For the text-containing cell, return its midpoint in [X, Y] coordinate format. 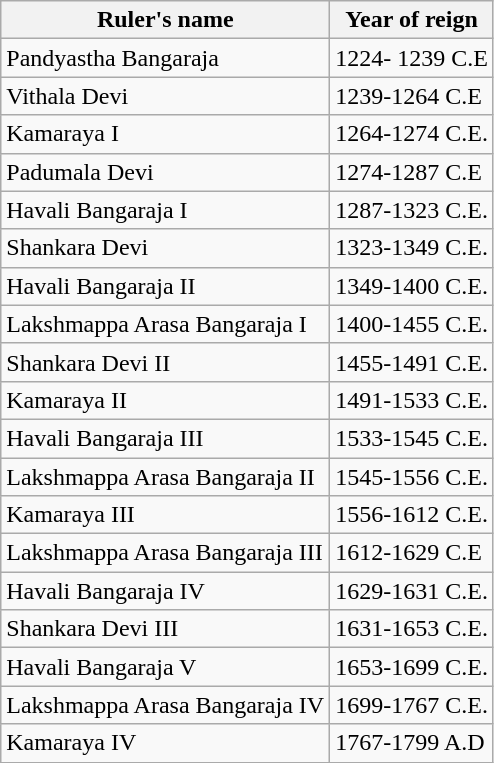
Havali Bangaraja V [166, 667]
1287-1323 C.E. [412, 210]
1400-1455 C.E. [412, 324]
Havali Bangaraja II [166, 286]
Shankara Devi [166, 248]
Kamaraya II [166, 400]
Vithala Devi [166, 96]
Ruler's name [166, 20]
Kamaraya III [166, 515]
1767-1799 A.D [412, 743]
1545-1556 C.E. [412, 477]
1323-1349 C.E. [412, 248]
1612-1629 C.E [412, 553]
Lakshmappa Arasa Bangaraja III [166, 553]
Havali Bangaraja III [166, 438]
1629-1631 C.E. [412, 591]
1349-1400 C.E. [412, 286]
Lakshmappa Arasa Bangaraja II [166, 477]
Kamaraya I [166, 134]
Havali Bangaraja I [166, 210]
Kamaraya IV [166, 743]
Havali Bangaraja IV [166, 591]
1699-1767 C.E. [412, 705]
Padumala Devi [166, 172]
1264-1274 C.E. [412, 134]
1239-1264 C.E [412, 96]
1491-1533 C.E. [412, 400]
Shankara Devi II [166, 362]
Pandyastha Bangaraja [166, 58]
1274-1287 C.E [412, 172]
1631-1653 C.E. [412, 629]
1224- 1239 C.E [412, 58]
1533-1545 C.E. [412, 438]
Lakshmappa Arasa Bangaraja I [166, 324]
Lakshmappa Arasa Bangaraja IV [166, 705]
Shankara Devi III [166, 629]
1653-1699 C.E. [412, 667]
1455-1491 C.E. [412, 362]
1556-1612 C.E. [412, 515]
Year of reign [412, 20]
